Search for the cell housing the specified text and yield its (x, y) center coordinate. 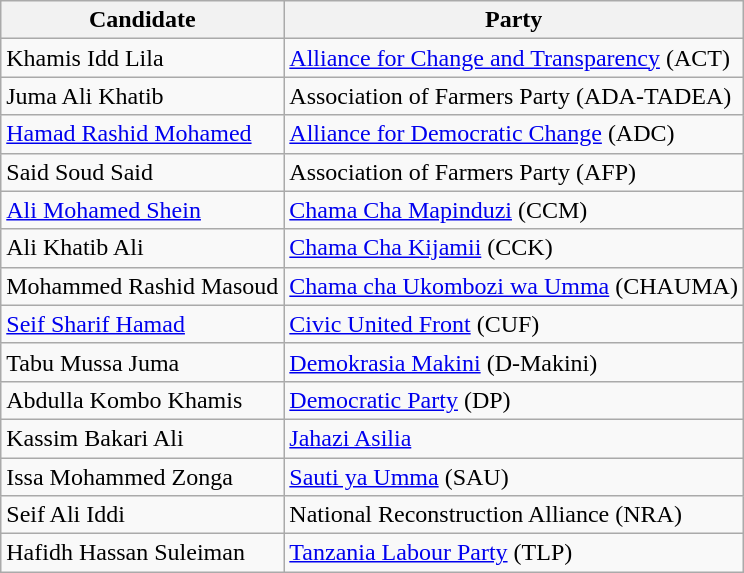
National Reconstruction Alliance (NRA) (514, 515)
Sauti ya Umma (SAU) (514, 477)
Issa Mohammed Zonga (142, 477)
Chama Cha Kijamii (CCK) (514, 248)
Chama cha Ukombozi wa Umma (CHAUMA) (514, 286)
Abdulla Kombo Khamis (142, 400)
Ali Khatib Ali (142, 248)
Hamad Rashid Mohamed (142, 134)
Association of Farmers Party (AFP) (514, 172)
Seif Ali Iddi (142, 515)
Democratic Party (DP) (514, 400)
Mohammed Rashid Masoud (142, 286)
Candidate (142, 20)
Ali Mohamed Shein (142, 210)
Chama Cha Mapinduzi (CCM) (514, 210)
Association of Farmers Party (ADA-TADEA) (514, 96)
Party (514, 20)
Civic United Front (CUF) (514, 324)
Seif Sharif Hamad (142, 324)
Jahazi Asilia (514, 438)
Hafidh Hassan Suleiman (142, 553)
Said Soud Said (142, 172)
Tabu Mussa Juma (142, 362)
Alliance for Change and Transparency (ACT) (514, 58)
Tanzania Labour Party (TLP) (514, 553)
Juma Ali Khatib (142, 96)
Alliance for Democratic Change (ADC) (514, 134)
Demokrasia Makini (D-Makini) (514, 362)
Khamis Idd Lila (142, 58)
Kassim Bakari Ali (142, 438)
